Output the (x, y) coordinate of the center of the cell containing the given text.  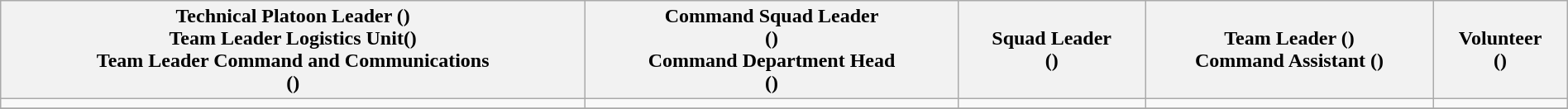
Squad Leader() (1052, 50)
Technical Platoon Leader ()Team Leader Logistics Unit()Team Leader Command and Communications() (293, 50)
Team Leader ()Command Assistant () (1289, 50)
Volunteer () (1500, 50)
Command Squad Leader()Command Department Head() (772, 50)
